Output the [x, y] coordinate of the center of the cell containing the given text.  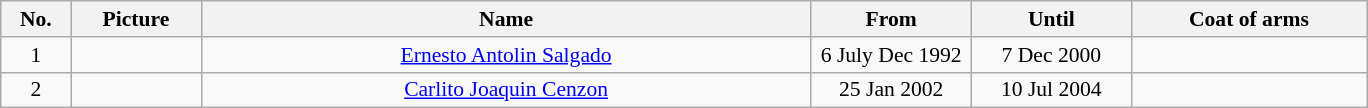
From [891, 19]
Carlito Joaquin Cenzon [506, 90]
Ernesto Antolin Salgado [506, 55]
Name [506, 19]
Coat of arms [1248, 19]
6 July Dec 1992 [891, 55]
No. [36, 19]
25 Jan 2002 [891, 90]
1 [36, 55]
10 Jul 2004 [1051, 90]
7 Dec 2000 [1051, 55]
Picture [136, 19]
2 [36, 90]
Until [1051, 19]
